Identify which cell holds the provided text, then report its [x, y] central coordinate. 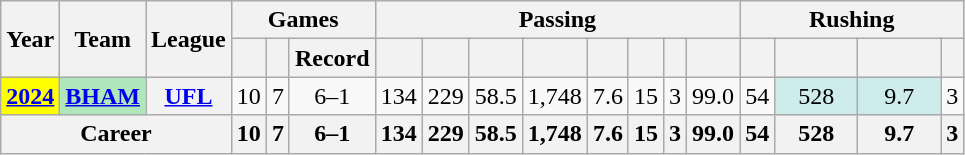
Year [30, 39]
Career [116, 134]
Games [303, 20]
Record [332, 58]
Passing [557, 20]
UFL [189, 96]
2024 [30, 96]
Team [103, 39]
Rushing [852, 20]
BHAM [103, 96]
League [189, 39]
